Extract the [X, Y] coordinate from the center of the cell holding the provided text.  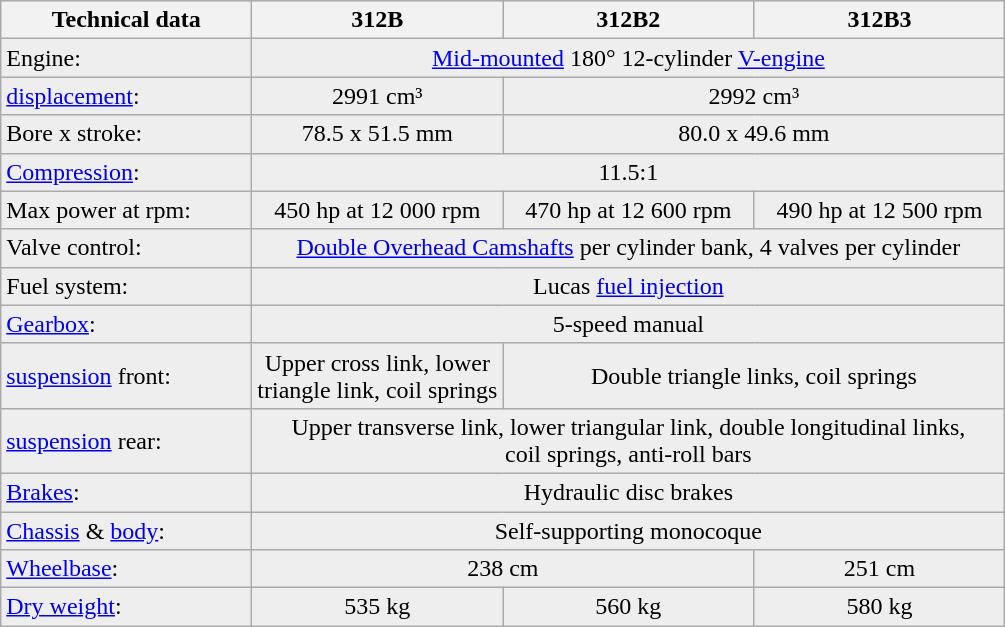
Dry weight: [126, 607]
Upper transverse link, lower triangular link, double longitudinal links,coil springs, anti-roll bars [628, 440]
suspension front: [126, 376]
11.5:1 [628, 172]
78.5 x 51.5 mm [378, 134]
238 cm [503, 569]
Engine: [126, 58]
Double Overhead Camshafts per cylinder bank, 4 valves per cylinder [628, 248]
displacement: [126, 96]
Self-supporting monocoque [628, 531]
Hydraulic disc brakes [628, 492]
80.0 x 49.6 mm [754, 134]
suspension rear: [126, 440]
Upper cross link, lowertriangle link, coil springs [378, 376]
251 cm [880, 569]
Valve control: [126, 248]
Compression: [126, 172]
Max power at rpm: [126, 210]
Chassis & body: [126, 531]
312B3 [880, 20]
312B2 [628, 20]
2992 cm³ [754, 96]
470 hp at 12 600 rpm [628, 210]
Brakes: [126, 492]
580 kg [880, 607]
490 hp at 12 500 rpm [880, 210]
Technical data [126, 20]
Double triangle links, coil springs [754, 376]
Gearbox: [126, 324]
Bore x stroke: [126, 134]
Lucas fuel injection [628, 286]
312B [378, 20]
Mid-mounted 180° 12-cylinder V-engine [628, 58]
Wheelbase: [126, 569]
535 kg [378, 607]
560 kg [628, 607]
Fuel system: [126, 286]
5-speed manual [628, 324]
2991 cm³ [378, 96]
450 hp at 12 000 rpm [378, 210]
